Detect which cell encompasses the target text, then output its [X, Y] center coordinate. 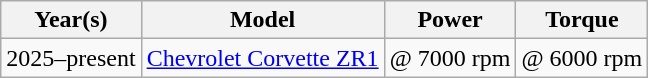
Model [262, 20]
@ 7000 rpm [450, 58]
Torque [582, 20]
@ 6000 rpm [582, 58]
2025–present [71, 58]
Power [450, 20]
Chevrolet Corvette ZR1 [262, 58]
Year(s) [71, 20]
